Output the (x, y) coordinate of the center of the cell containing the given text.  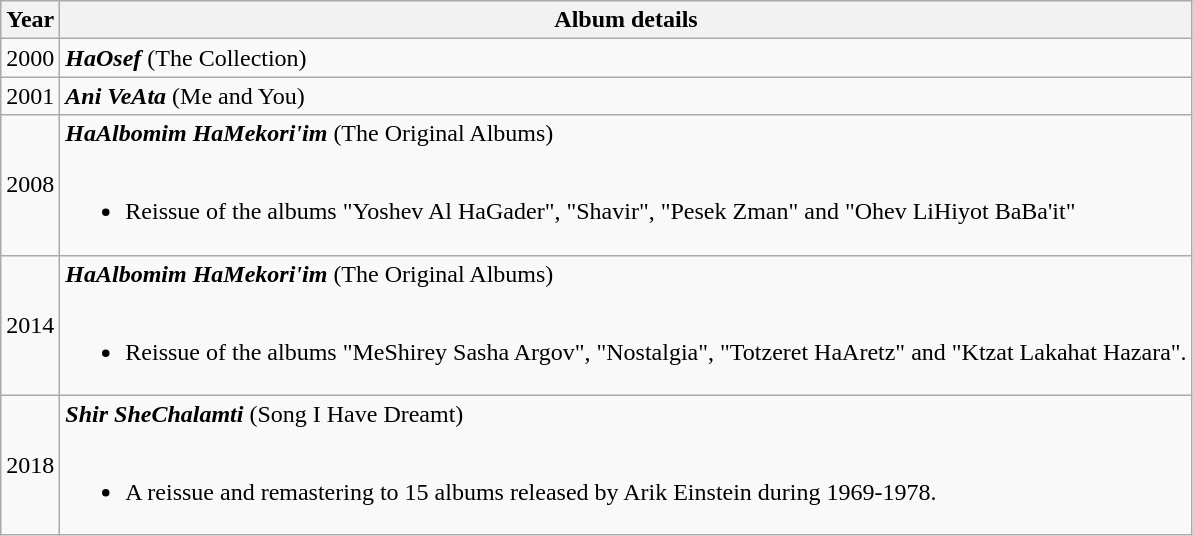
HaAlbomim HaMekori'im (The Original Albums)Reissue of the albums "Yoshev Al HaGader", "Shavir", "Pesek Zman" and "Ohev LiHiyot BaBa'it" (626, 185)
2014 (30, 325)
2001 (30, 96)
2000 (30, 58)
Shir SheChalamti (Song I Have Dreamt)A reissue and remastering to 15 albums released by Arik Einstein during 1969-1978. (626, 465)
HaAlbomim HaMekori'im (The Original Albums)Reissue of the albums "MeShirey Sasha Argov", "Nostalgia", "Totzeret HaAretz" and "Ktzat Lakahat Hazara". (626, 325)
HaOsef (The Collection) (626, 58)
Year (30, 20)
2018 (30, 465)
2008 (30, 185)
Album details (626, 20)
Ani VeAta (Me and You) (626, 96)
